Locate the cell with the specified text and output its (x, y) center coordinate. 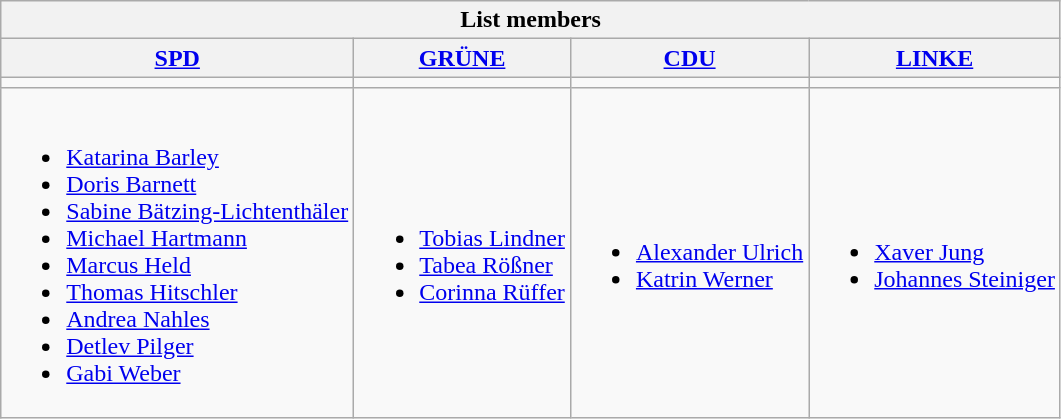
SPD (178, 58)
Katarina BarleyDoris BarnettSabine Bätzing-LichtenthälerMichael HartmannMarcus HeldThomas HitschlerAndrea NahlesDetlev PilgerGabi Weber (178, 252)
Alexander UlrichKatrin Werner (689, 252)
CDU (689, 58)
Xaver JungJohannes Steiniger (935, 252)
List members (531, 20)
Tobias LindnerTabea RößnerCorinna Rüffer (462, 252)
GRÜNE (462, 58)
LINKE (935, 58)
